Detect which cell encompasses the target text, then output its [x, y] center coordinate. 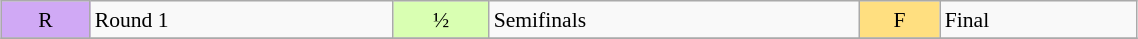
Semifinals [674, 20]
R [46, 20]
F [900, 20]
Round 1 [242, 20]
Final [1038, 20]
½ [440, 20]
